Provide the (X, Y) coordinate of the cell's center where the given text is located.  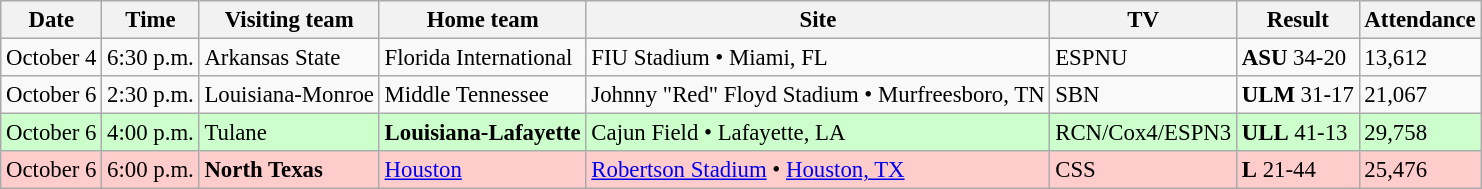
13,612 (1420, 58)
ULM 31-17 (1298, 95)
Houston (482, 170)
ULL 41-13 (1298, 133)
Louisiana-Monroe (289, 95)
Site (818, 20)
October 4 (52, 58)
ESPNU (1144, 58)
6:30 p.m. (150, 58)
Date (52, 20)
Louisiana-Lafayette (482, 133)
6:00 p.m. (150, 170)
Johnny "Red" Floyd Stadium • Murfreesboro, TN (818, 95)
2:30 p.m. (150, 95)
Home team (482, 20)
FIU Stadium • Miami, FL (818, 58)
Florida International (482, 58)
Tulane (289, 133)
L 21-44 (1298, 170)
North Texas (289, 170)
Arkansas State (289, 58)
Robertson Stadium • Houston, TX (818, 170)
SBN (1144, 95)
ASU 34-20 (1298, 58)
Attendance (1420, 20)
RCN/Cox4/ESPN3 (1144, 133)
TV (1144, 20)
Middle Tennessee (482, 95)
29,758 (1420, 133)
Visiting team (289, 20)
21,067 (1420, 95)
Result (1298, 20)
4:00 p.m. (150, 133)
25,476 (1420, 170)
Time (150, 20)
CSS (1144, 170)
Cajun Field • Lafayette, LA (818, 133)
